Identify which cell holds the provided text, then report its [X, Y] central coordinate. 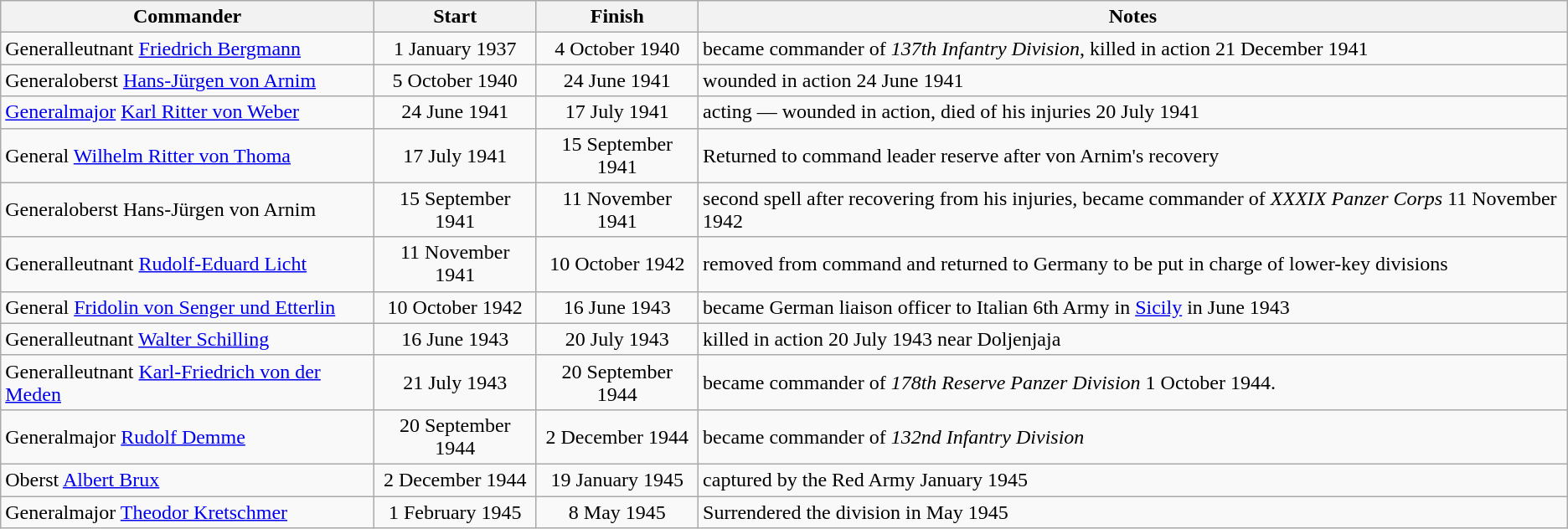
Generalmajor Karl Ritter von Weber [188, 112]
second spell after recovering from his injuries, became commander of XXXIX Panzer Corps 11 November 1942 [1133, 209]
General Fridolin von Senger und Etterlin [188, 307]
Generalmajor Rudolf Demme [188, 437]
21 July 1943 [455, 382]
Finish [617, 17]
4 October 1940 [617, 49]
became commander of 132nd Infantry Division [1133, 437]
became German liaison officer to Italian 6th Army in Sicily in June 1943 [1133, 307]
became commander of 137th Infantry Division, killed in action 21 December 1941 [1133, 49]
1 January 1937 [455, 49]
Generalmajor Theodor Kretschmer [188, 511]
Notes [1133, 17]
Generalleutnant Friedrich Bergmann [188, 49]
1 February 1945 [455, 511]
became commander of 178th Reserve Panzer Division 1 October 1944. [1133, 382]
General Wilhelm Ritter von Thoma [188, 156]
Generalleutnant Walter Schilling [188, 339]
Commander [188, 17]
Returned to command leader reserve after von Arnim's recovery [1133, 156]
19 January 1945 [617, 480]
Start [455, 17]
8 May 1945 [617, 511]
20 July 1943 [617, 339]
Generalleutnant Karl-Friedrich von der Meden [188, 382]
Surrendered the division in May 1945 [1133, 511]
killed in action 20 July 1943 near Doljenjaja [1133, 339]
Oberst Albert Brux [188, 480]
acting — wounded in action, died of his injuries 20 July 1941 [1133, 112]
5 October 1940 [455, 80]
Generalleutnant Rudolf-Eduard Licht [188, 264]
captured by the Red Army January 1945 [1133, 480]
wounded in action 24 June 1941 [1133, 80]
removed from command and returned to Germany to be put in charge of lower-key divisions [1133, 264]
